Locate the cell with the specified text and output its [x, y] center coordinate. 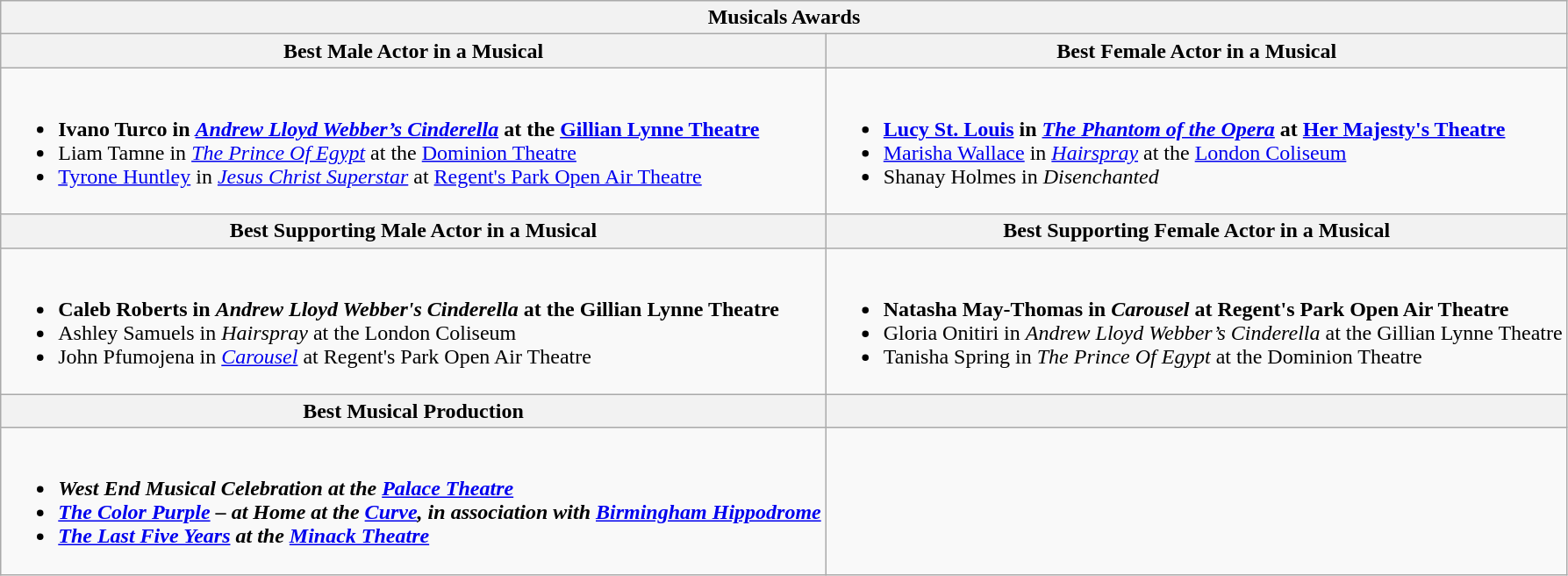
Musicals Awards [784, 18]
Best Musical Production [413, 411]
Best Supporting Male Actor in a Musical [413, 231]
Best Male Actor in a Musical [413, 51]
Lucy St. Louis in The Phantom of the Opera at Her Majesty's TheatreMarisha Wallace in Hairspray at the London ColiseumShanay Holmes in Disenchanted [1197, 140]
Best Supporting Female Actor in a Musical [1197, 231]
Best Female Actor in a Musical [1197, 51]
